Extract the [X, Y] coordinate from the center of the cell holding the provided text.  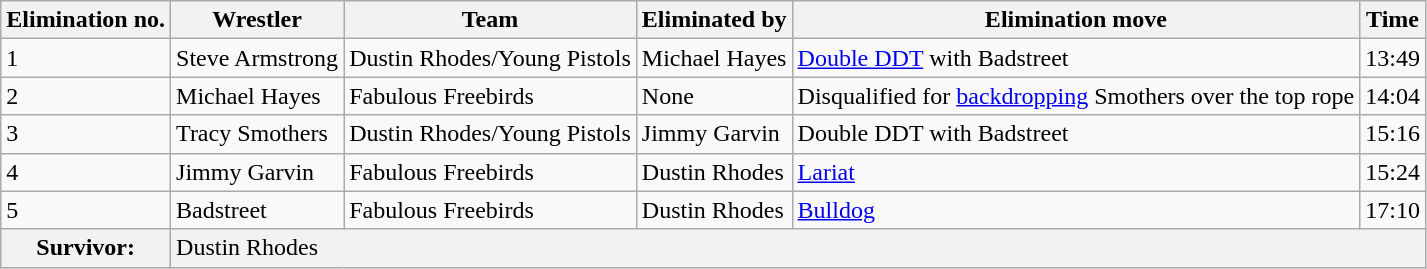
17:10 [1393, 210]
5 [86, 210]
2 [86, 96]
Disqualified for backdropping Smothers over the top rope [1076, 96]
13:49 [1393, 58]
15:24 [1393, 172]
Bulldog [1076, 210]
Survivor: [86, 248]
Time [1393, 20]
3 [86, 134]
15:16 [1393, 134]
Lariat [1076, 172]
Wrestler [258, 20]
Elimination no. [86, 20]
Steve Armstrong [258, 58]
None [714, 96]
Team [490, 20]
Tracy Smothers [258, 134]
Eliminated by [714, 20]
1 [86, 58]
14:04 [1393, 96]
4 [86, 172]
Elimination move [1076, 20]
Badstreet [258, 210]
